Scan for the cell matching the given text and deliver its [x, y] coordinate at center. 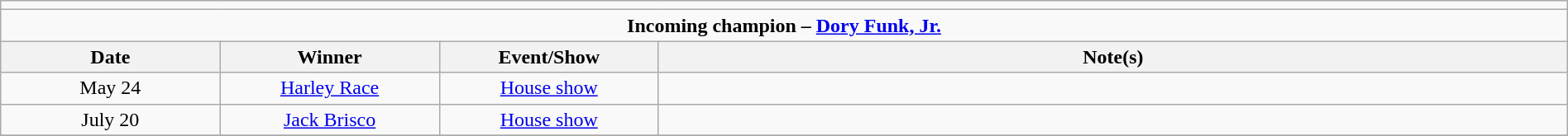
May 24 [111, 88]
Note(s) [1113, 57]
Event/Show [549, 57]
Winner [329, 57]
Harley Race [329, 88]
Date [111, 57]
Jack Brisco [329, 120]
July 20 [111, 120]
Incoming champion – Dory Funk, Jr. [784, 26]
